Find where the given text appears and provide that cell's center as [x, y] coordinate. 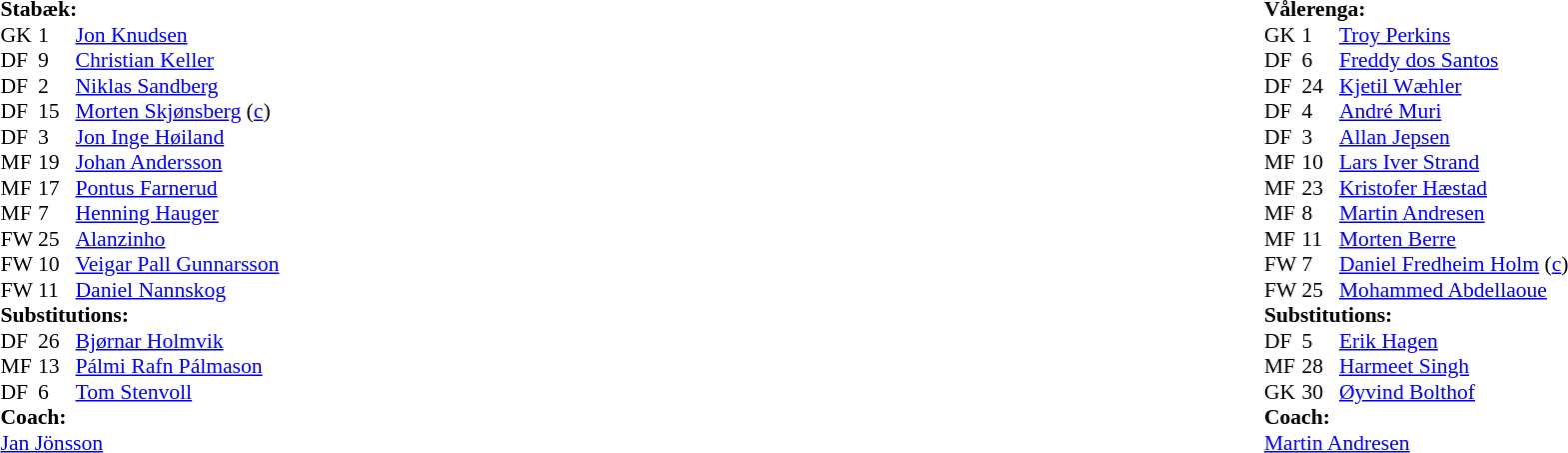
8 [1320, 213]
Coach: [140, 417]
4 [1320, 111]
28 [1320, 367]
15 [57, 111]
Bjørnar Holmvik [178, 341]
Pálmi Rafn Pálmason [178, 367]
9 [57, 61]
Alanzinho [178, 239]
2 [57, 86]
Niklas Sandberg [178, 86]
23 [1320, 188]
30 [1320, 392]
Daniel Nannskog [178, 290]
24 [1320, 86]
Pontus Farnerud [178, 188]
19 [57, 163]
Johan Andersson [178, 163]
Morten Skjønsberg (c) [178, 111]
5 [1320, 341]
Jon Inge Høiland [178, 137]
26 [57, 341]
13 [57, 367]
Christian Keller [178, 61]
Veigar Pall Gunnarsson [178, 265]
Jon Knudsen [178, 35]
Tom Stenvoll [178, 392]
17 [57, 188]
Substitutions: [140, 315]
Henning Hauger [178, 213]
